Find where the given text appears and provide that cell's center as [X, Y] coordinate. 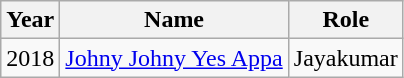
Role [346, 20]
2018 [30, 58]
Name [174, 20]
Year [30, 20]
Jayakumar [346, 58]
Johny Johny Yes Appa [174, 58]
